Extract the (x, y) coordinate from the center of the cell holding the provided text.  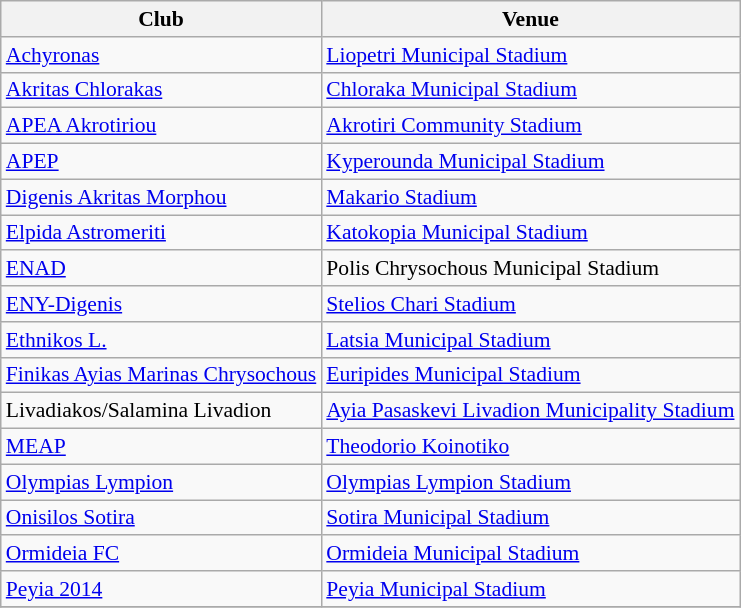
Ayia Pasaskevi Livadion Municipality Stadium (530, 411)
Akritas Chlorakas (162, 90)
Ormideia FC (162, 554)
Peyia 2014 (162, 589)
Polis Chrysochous Municipal Stadium (530, 269)
Olympias Lympion Stadium (530, 482)
ENY-Digenis (162, 304)
Ormideia Municipal Stadium (530, 554)
Latsia Municipal Stadium (530, 340)
Finikas Ayias Marinas Chrysochous (162, 375)
Sotira Municipal Stadium (530, 518)
Kyperounda Municipal Stadium (530, 162)
Chloraka Municipal Stadium (530, 90)
Achyronas (162, 55)
Euripides Municipal Stadium (530, 375)
Theodorio Koinotiko (530, 447)
Stelios Chari Stadium (530, 304)
Digenis Akritas Morphou (162, 197)
Elpida Astromeriti (162, 233)
Ethnikos L. (162, 340)
APEA Akrotiriou (162, 126)
APEP (162, 162)
Liopetri Municipal Stadium (530, 55)
Club (162, 19)
Onisilos Sotira (162, 518)
Peyia Municipal Stadium (530, 589)
ENAD (162, 269)
Venue (530, 19)
Makario Stadium (530, 197)
Olympias Lympion (162, 482)
Akrotiri Community Stadium (530, 126)
Katokopia Municipal Stadium (530, 233)
MEAP (162, 447)
Livadiakos/Salamina Livadion (162, 411)
